Output the (X, Y) coordinate of the center of the cell containing the given text.  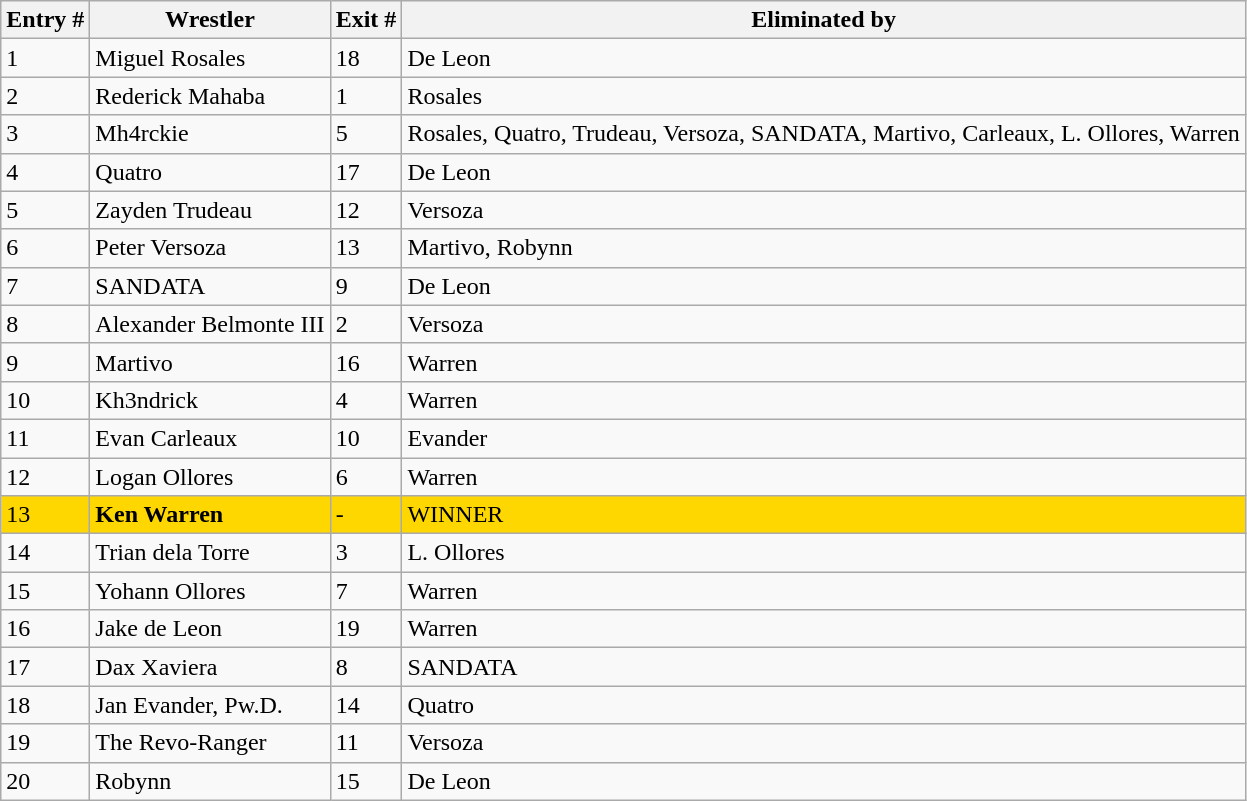
WINNER (824, 515)
Peter Versoza (210, 248)
Wrestler (210, 20)
Martivo, Robynn (824, 248)
Mh4rckie (210, 134)
Dax Xaviera (210, 667)
L. Ollores (824, 553)
Evan Carleaux (210, 438)
Martivo (210, 362)
Logan Ollores (210, 477)
Rosales (824, 96)
The Revo-Ranger (210, 743)
Jan Evander, Pw.D. (210, 705)
- (366, 515)
Yohann Ollores (210, 591)
Zayden Trudeau (210, 210)
20 (46, 781)
Ken Warren (210, 515)
Exit # (366, 20)
Trian dela Torre (210, 553)
Jake de Leon (210, 629)
Entry # (46, 20)
Alexander Belmonte III (210, 324)
Kh3ndrick (210, 400)
Eliminated by (824, 20)
Robynn (210, 781)
Evander (824, 438)
Miguel Rosales (210, 58)
Rosales, Quatro, Trudeau, Versoza, SANDATA, Martivo, Carleaux, L. Ollores, Warren (824, 134)
Rederick Mahaba (210, 96)
